Scan for the cell matching the given text and deliver its [x, y] coordinate at center. 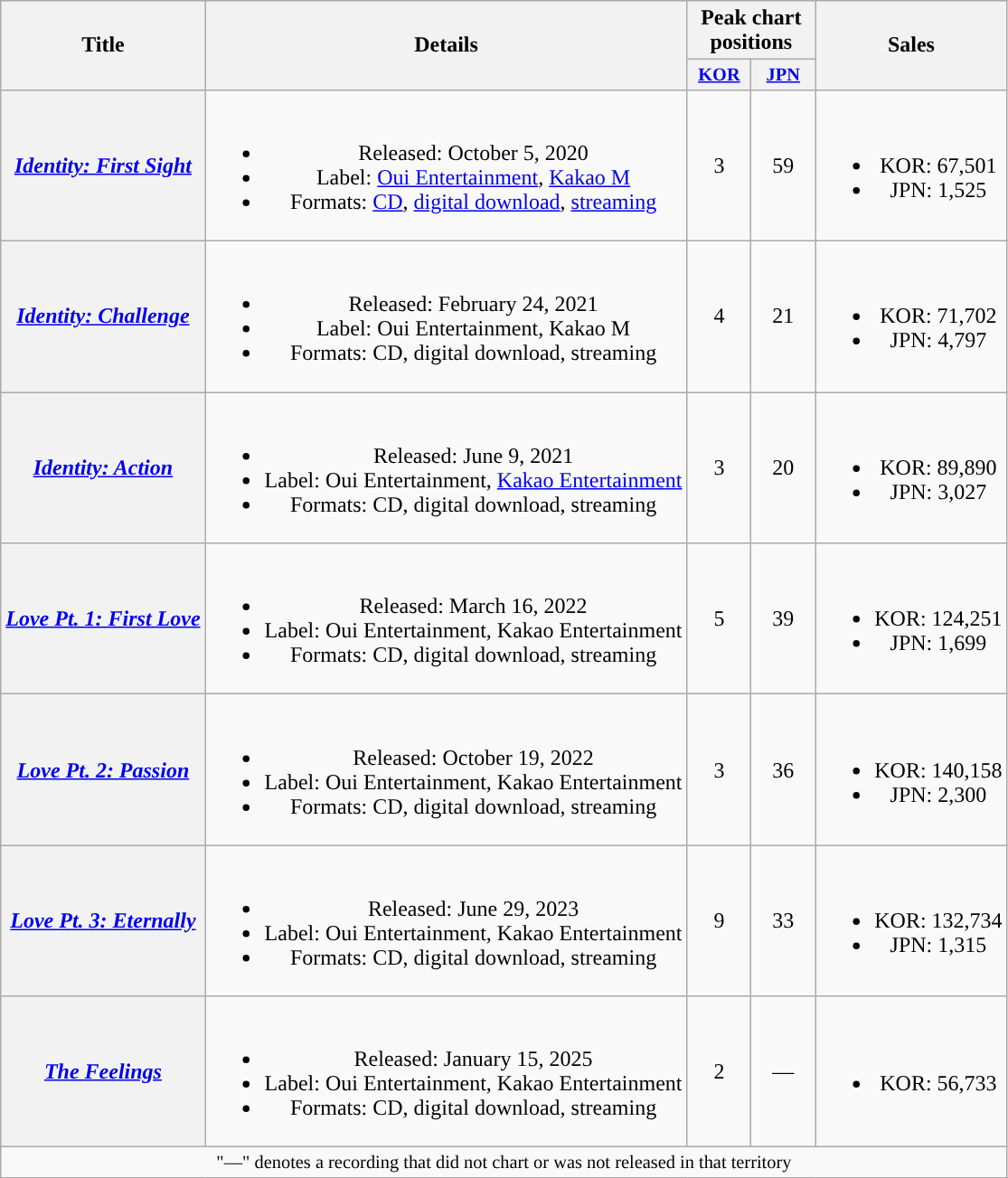
9 [720, 920]
59 [783, 165]
KOR: 56,733 [911, 1072]
Details [447, 45]
Released: June 9, 2021Label: Oui Entertainment, Kakao EntertainmentFormats: CD, digital download, streaming [447, 468]
Released: January 15, 2025Label: Oui Entertainment, Kakao EntertainmentFormats: CD, digital download, streaming [447, 1072]
4 [720, 316]
Released: June 29, 2023Label: Oui Entertainment, Kakao EntertainmentFormats: CD, digital download, streaming [447, 920]
Released: October 19, 2022Label: Oui Entertainment, Kakao EntertainmentFormats: CD, digital download, streaming [447, 770]
Identity: First Sight [103, 165]
KOR: 67,501JPN: 1,525 [911, 165]
5 [720, 618]
JPN [783, 75]
33 [783, 920]
KOR: 71,702JPN: 4,797 [911, 316]
KOR: 124,251JPN: 1,699 [911, 618]
Love Pt. 3: Eternally [103, 920]
KOR: 89,890JPN: 3,027 [911, 468]
Love Pt. 1: First Love [103, 618]
39 [783, 618]
— [783, 1072]
Peak chart positions [751, 31]
Title [103, 45]
Identity: Action [103, 468]
Released: March 16, 2022Label: Oui Entertainment, Kakao EntertainmentFormats: CD, digital download, streaming [447, 618]
Released: February 24, 2021Label: Oui Entertainment, Kakao MFormats: CD, digital download, streaming [447, 316]
Love Pt. 2: Passion [103, 770]
20 [783, 468]
36 [783, 770]
2 [720, 1072]
Identity: Challenge [103, 316]
KOR [720, 75]
21 [783, 316]
KOR: 132,734JPN: 1,315 [911, 920]
Sales [911, 45]
"—" denotes a recording that did not chart or was not released in that territory [504, 1163]
Released: October 5, 2020Label: Oui Entertainment, Kakao MFormats: CD, digital download, streaming [447, 165]
The Feelings [103, 1072]
KOR: 140,158JPN: 2,300 [911, 770]
